Return [x, y] of the center of cell containing provided text 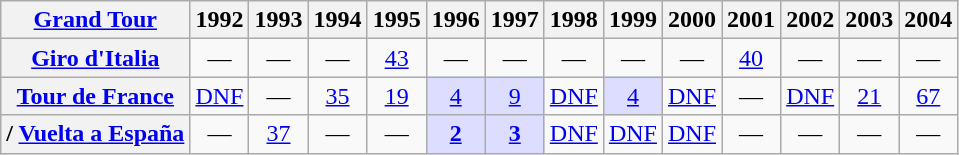
2000 [692, 20]
1994 [338, 20]
43 [396, 58]
1996 [456, 20]
2001 [752, 20]
1992 [220, 20]
Grand Tour [96, 20]
2 [456, 134]
1998 [574, 20]
Tour de France [96, 96]
67 [928, 96]
9 [514, 96]
1995 [396, 20]
3 [514, 134]
40 [752, 58]
1997 [514, 20]
37 [278, 134]
2003 [870, 20]
21 [870, 96]
2004 [928, 20]
Giro d'Italia [96, 58]
35 [338, 96]
19 [396, 96]
1993 [278, 20]
1999 [632, 20]
/ Vuelta a España [96, 134]
2002 [810, 20]
